Determine the [X, Y] coordinate at the center of the cell enclosing the given text.  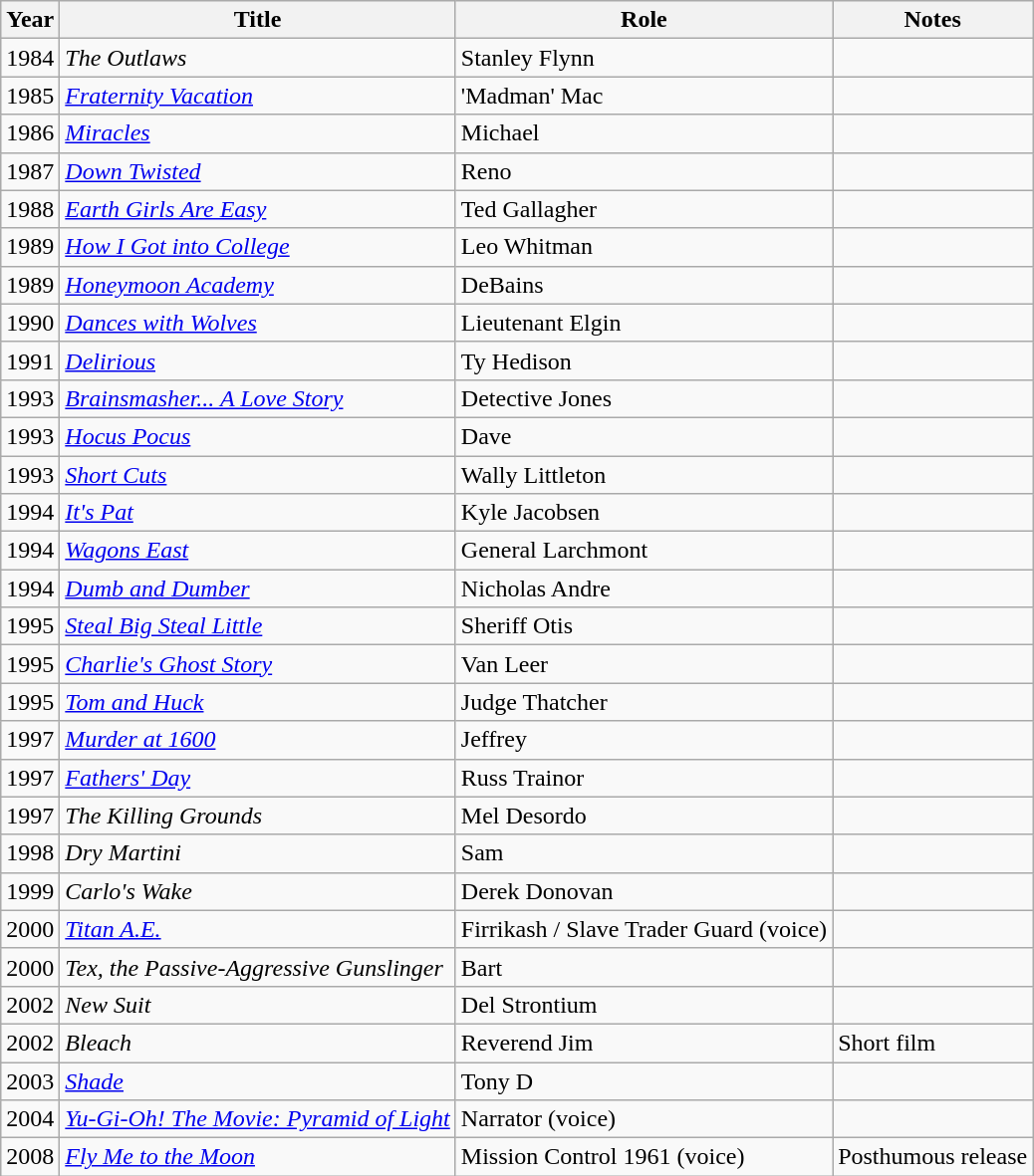
1991 [30, 360]
Tony D [644, 1080]
Ty Hedison [644, 360]
Fly Me to the Moon [257, 1157]
The Outlaws [257, 58]
Mel Desordo [644, 816]
Derek Donovan [644, 891]
2004 [30, 1119]
Short film [932, 1043]
Michael [644, 133]
Leo Whitman [644, 247]
Del Strontium [644, 1005]
New Suit [257, 1005]
Murder at 1600 [257, 740]
Firrikash / Slave Trader Guard (voice) [644, 929]
Judge Thatcher [644, 702]
Kyle Jacobsen [644, 513]
Charlie's Ghost Story [257, 664]
Earth Girls Are Easy [257, 209]
How I Got into College [257, 247]
The Killing Grounds [257, 816]
Wally Littleton [644, 475]
Reno [644, 171]
Short Cuts [257, 475]
Stanley Flynn [644, 58]
2008 [30, 1157]
It's Pat [257, 513]
Dry Martini [257, 853]
Fathers' Day [257, 778]
Fraternity Vacation [257, 96]
1984 [30, 58]
Sam [644, 853]
Shade [257, 1080]
'Madman' Mac [644, 96]
1999 [30, 891]
Hocus Pocus [257, 436]
Tom and Huck [257, 702]
2003 [30, 1080]
Dances with Wolves [257, 323]
Dave [644, 436]
Jeffrey [644, 740]
Notes [932, 20]
Down Twisted [257, 171]
Mission Control 1961 (voice) [644, 1157]
Year [30, 20]
General Larchmont [644, 551]
Bart [644, 967]
Role [644, 20]
Titan A.E. [257, 929]
Brainsmasher... A Love Story [257, 398]
Lieutenant Elgin [644, 323]
Reverend Jim [644, 1043]
Detective Jones [644, 398]
Van Leer [644, 664]
Sheriff Otis [644, 626]
1987 [30, 171]
Nicholas Andre [644, 588]
Bleach [257, 1043]
Dumb and Dumber [257, 588]
1988 [30, 209]
Russ Trainor [644, 778]
Miracles [257, 133]
Title [257, 20]
1986 [30, 133]
Delirious [257, 360]
Tex, the Passive-Aggressive Gunslinger [257, 967]
1998 [30, 853]
DeBains [644, 285]
1990 [30, 323]
Yu-Gi-Oh! The Movie: Pyramid of Light [257, 1119]
Honeymoon Academy [257, 285]
Posthumous release [932, 1157]
Wagons East [257, 551]
Narrator (voice) [644, 1119]
Steal Big Steal Little [257, 626]
1985 [30, 96]
Carlo's Wake [257, 891]
Ted Gallagher [644, 209]
